Provide the [X, Y] coordinate of the cell's center where the given text is located.  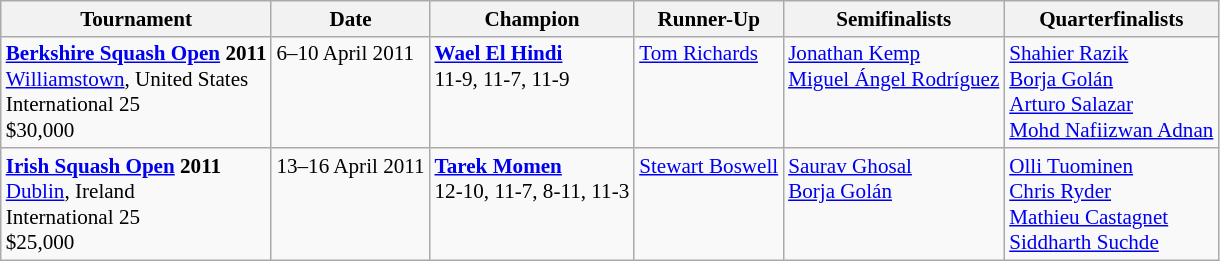
Tarek Momen12-10, 11-7, 8-11, 11-3 [532, 204]
Wael El Hindi11-9, 11-7, 11-9 [532, 92]
Tournament [136, 18]
Date [350, 18]
Irish Squash Open 2011 Dublin, IrelandInternational 25$25,000 [136, 204]
Saurav Ghosal Borja Golán [894, 204]
Semifinalists [894, 18]
Shahier Razik Borja Golán Arturo Salazar Mohd Nafiizwan Adnan [1111, 92]
Quarterfinalists [1111, 18]
Berkshire Squash Open 2011 Williamstown, United StatesInternational 25$30,000 [136, 92]
Stewart Boswell [708, 204]
Champion [532, 18]
Jonathan Kemp Miguel Ángel Rodríguez [894, 92]
Tom Richards [708, 92]
Olli Tuominen Chris Ryder Mathieu Castagnet Siddharth Suchde [1111, 204]
6–10 April 2011 [350, 92]
13–16 April 2011 [350, 204]
Runner-Up [708, 18]
